Determine the [x, y] coordinate at the center of the cell enclosing the given text.  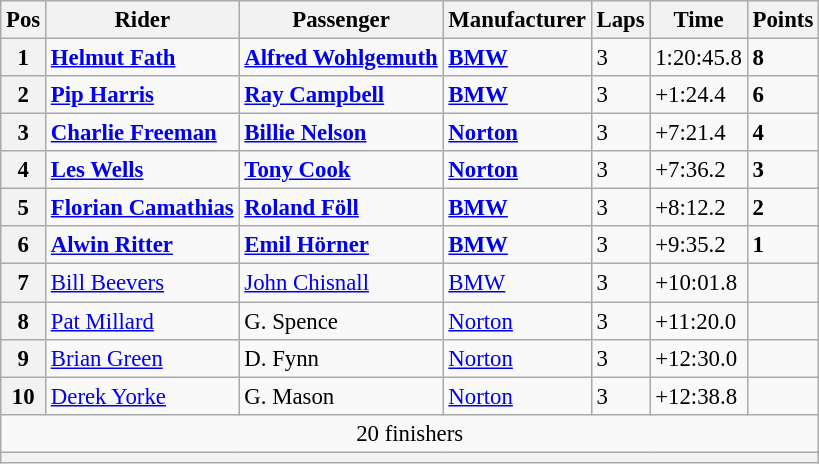
Florian Camathias [143, 208]
Laps [620, 20]
9 [24, 358]
7 [24, 283]
Roland Föll [341, 208]
+7:21.4 [698, 133]
10 [24, 396]
+12:30.0 [698, 358]
+10:01.8 [698, 283]
+9:35.2 [698, 245]
Helmut Fath [143, 58]
G. Spence [341, 321]
Alfred Wohlgemuth [341, 58]
+1:24.4 [698, 95]
Emil Hörner [341, 245]
Bill Beevers [143, 283]
Points [782, 20]
Derek Yorke [143, 396]
Pip Harris [143, 95]
Passenger [341, 20]
+12:38.8 [698, 396]
John Chisnall [341, 283]
1:20:45.8 [698, 58]
Rider [143, 20]
Ray Campbell [341, 95]
D. Fynn [341, 358]
5 [24, 208]
Les Wells [143, 170]
Tony Cook [341, 170]
Manufacturer [517, 20]
Billie Nelson [341, 133]
+8:12.2 [698, 208]
Time [698, 20]
20 finishers [410, 433]
G. Mason [341, 396]
Charlie Freeman [143, 133]
Brian Green [143, 358]
+11:20.0 [698, 321]
Alwin Ritter [143, 245]
Pat Millard [143, 321]
+7:36.2 [698, 170]
Pos [24, 20]
